Output the [x, y] coordinate of the center of the cell containing the given text.  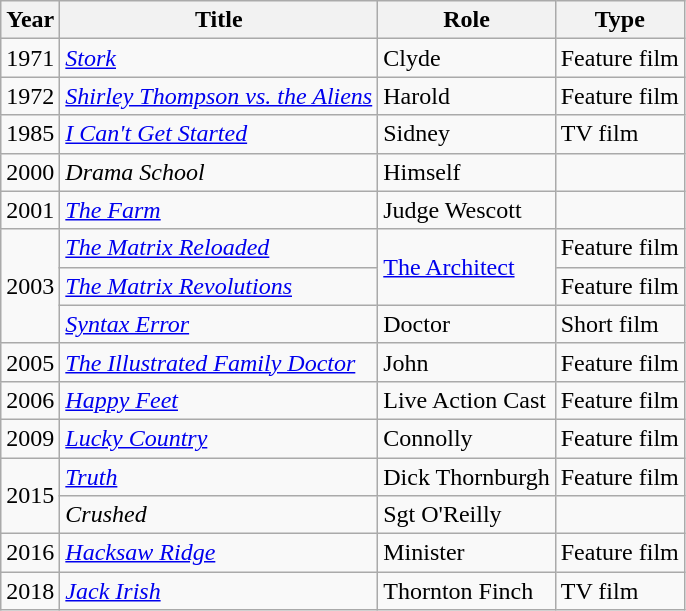
Type [620, 20]
Dick Thornburgh [466, 477]
Short film [620, 324]
2005 [30, 362]
The Architect [466, 267]
Sgt O'Reilly [466, 515]
1972 [30, 96]
2001 [30, 210]
1985 [30, 134]
Doctor [466, 324]
Jack Irish [219, 591]
I Can't Get Started [219, 134]
Live Action Cast [466, 400]
The Farm [219, 210]
Connolly [466, 438]
2009 [30, 438]
Sidney [466, 134]
Title [219, 20]
Role [466, 20]
Thornton Finch [466, 591]
2006 [30, 400]
Syntax Error [219, 324]
2015 [30, 496]
Shirley Thompson vs. the Aliens [219, 96]
Judge Wescott [466, 210]
Truth [219, 477]
Stork [219, 58]
Minister [466, 553]
The Matrix Reloaded [219, 248]
2000 [30, 172]
Drama School [219, 172]
Year [30, 20]
Clyde [466, 58]
2003 [30, 286]
The Illustrated Family Doctor [219, 362]
The Matrix Revolutions [219, 286]
Hacksaw Ridge [219, 553]
2016 [30, 553]
Happy Feet [219, 400]
1971 [30, 58]
Crushed [219, 515]
John [466, 362]
Lucky Country [219, 438]
2018 [30, 591]
Himself [466, 172]
Harold [466, 96]
